Determine the (x, y) coordinate at the center of the cell enclosing the given text.  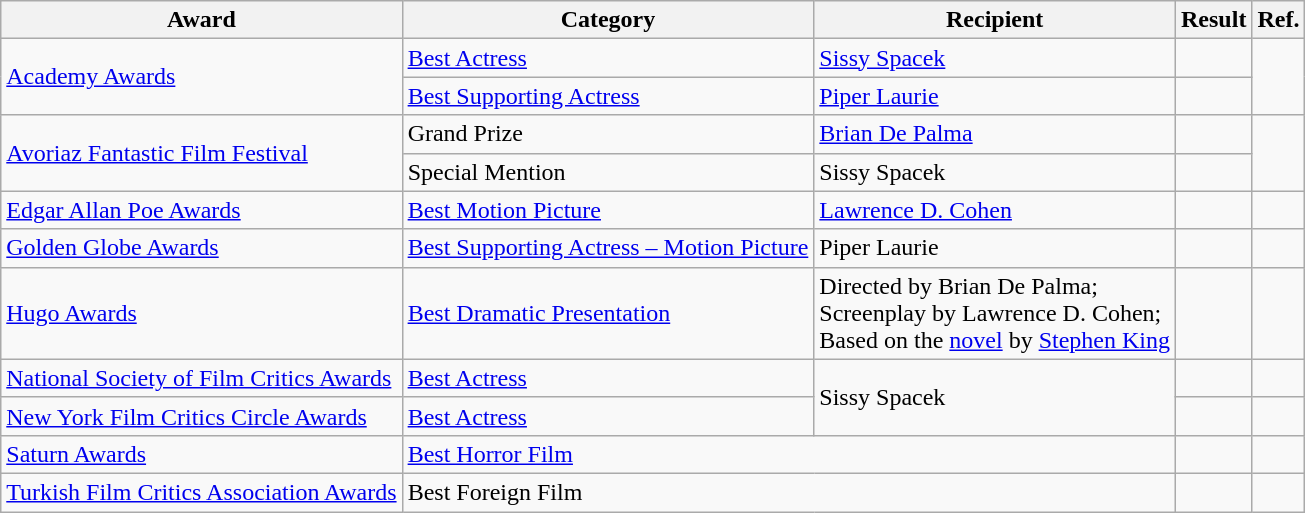
Best Motion Picture (608, 210)
Category (608, 20)
Result (1214, 20)
Lawrence D. Cohen (995, 210)
Best Dramatic Presentation (608, 313)
Recipient (995, 20)
Hugo Awards (202, 313)
Grand Prize (608, 134)
Avoriaz Fantastic Film Festival (202, 153)
Academy Awards (202, 77)
Special Mention (608, 172)
Best Supporting Actress (608, 96)
Directed by Brian De Palma; Screenplay by Lawrence D. Cohen; Based on the novel by Stephen King (995, 313)
Best Foreign Film (788, 492)
Best Supporting Actress – Motion Picture (608, 248)
Award (202, 20)
Ref. (1278, 20)
Brian De Palma (995, 134)
Best Horror Film (788, 454)
National Society of Film Critics Awards (202, 378)
Golden Globe Awards (202, 248)
Edgar Allan Poe Awards (202, 210)
New York Film Critics Circle Awards (202, 416)
Saturn Awards (202, 454)
Turkish Film Critics Association Awards (202, 492)
